Capture the cell that displays the provided text and extract its (X, Y) central coordinate. 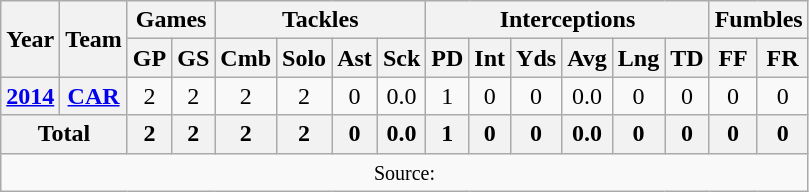
Int (490, 58)
Fumbles (758, 20)
Year (30, 39)
PD (448, 58)
Cmb (246, 58)
TD (687, 58)
Interceptions (568, 20)
FF (733, 58)
GS (194, 58)
GP (149, 58)
Avg (588, 58)
2014 (30, 96)
Team (94, 39)
Solo (304, 58)
Tackles (320, 20)
Games (170, 20)
Yds (536, 58)
Lng (638, 58)
Sck (401, 58)
Total (64, 134)
CAR (94, 96)
FR (782, 58)
Source: (404, 172)
Ast (355, 58)
